Extract the (X, Y) coordinate from the center of the cell holding the provided text.  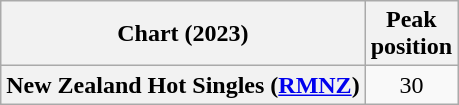
Chart (2023) (183, 34)
30 (411, 85)
Peakposition (411, 34)
New Zealand Hot Singles (RMNZ) (183, 85)
